Output the [x, y] coordinate of the center of the cell containing the given text.  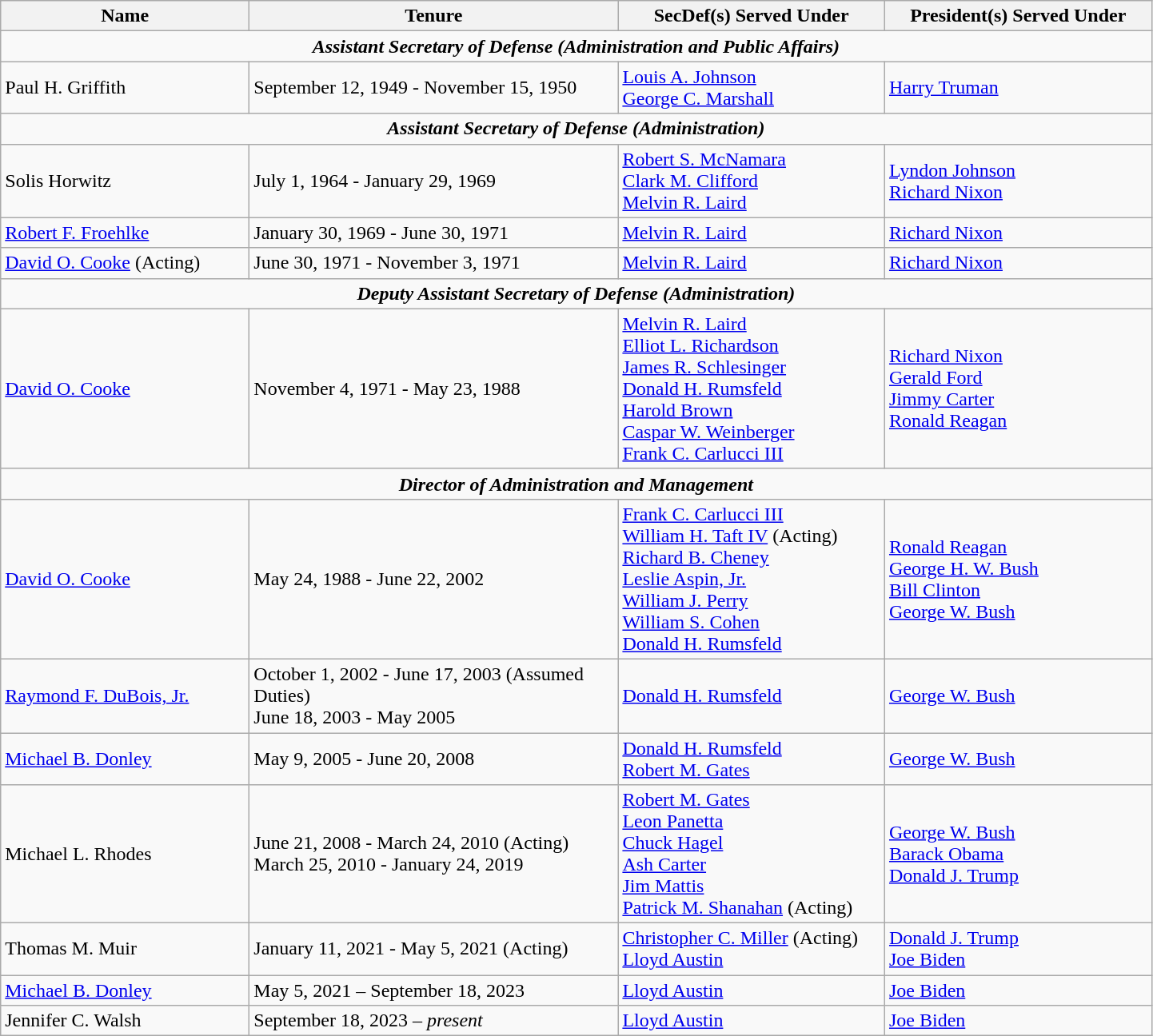
President(s) Served Under [1018, 16]
Donald H. Rumsfeld [752, 695]
May 24, 1988 - June 22, 2002 [433, 579]
Frank C. Carlucci III William H. Taft IV (Acting) Richard B. Cheney Leslie Aspin, Jr. William J. Perry William S. Cohen Donald H. Rumsfeld [752, 579]
SecDef(s) Served Under [752, 16]
Harry Truman [1018, 88]
Solis Horwitz [125, 181]
Thomas M. Muir [125, 950]
Ronald Reagan George H. W. Bush Bill Clinton George W. Bush [1018, 579]
Paul H. Griffith [125, 88]
George W. Bush Barack Obama Donald J. Trump [1018, 854]
October 1, 2002 - June 17, 2003 (Assumed Duties) June 18, 2003 - May 2005 [433, 695]
May 9, 2005 - June 20, 2008 [433, 758]
Director of Administration and Management [576, 484]
Assistant Secretary of Defense (Administration) [576, 129]
Robert S. McNamara Clark M. Clifford Melvin R. Laird [752, 181]
June 21, 2008 - March 24, 2010 (Acting) March 25, 2010 - January 24, 2019 [433, 854]
Name [125, 16]
Christopher C. Miller (Acting) Lloyd Austin [752, 950]
September 12, 1949 - November 15, 1950 [433, 88]
Donald J. Trump Joe Biden [1018, 950]
July 1, 1964 - January 29, 1969 [433, 181]
Richard Nixon Gerald Ford Jimmy Carter Ronald Reagan [1018, 388]
November 4, 1971 - May 23, 1988 [433, 388]
David O. Cooke (Acting) [125, 263]
Jennifer C. Walsh [125, 1021]
Assistant Secretary of Defense (Administration and Public Affairs) [576, 46]
Melvin R. Laird Elliot L. Richardson James R. Schlesinger Donald H. Rumsfeld Harold Brown Caspar W. Weinberger Frank C. Carlucci III [752, 388]
January 30, 1969 - June 30, 1971 [433, 233]
September 18, 2023 – present [433, 1021]
Lyndon Johnson Richard Nixon [1018, 181]
June 30, 1971 - November 3, 1971 [433, 263]
May 5, 2021 – September 18, 2023 [433, 990]
Donald H. Rumsfeld Robert M. Gates [752, 758]
Louis A. Johnson George C. Marshall [752, 88]
Robert M. Gates Leon Panetta Chuck Hagel Ash Carter Jim Mattis Patrick M. Shanahan (Acting) [752, 854]
Raymond F. DuBois, Jr. [125, 695]
January 11, 2021 - May 5, 2021 (Acting) [433, 950]
Tenure [433, 16]
Deputy Assistant Secretary of Defense (Administration) [576, 293]
Michael L. Rhodes [125, 854]
Robert F. Froehlke [125, 233]
